Locate the cell with the specified text and output its (X, Y) center coordinate. 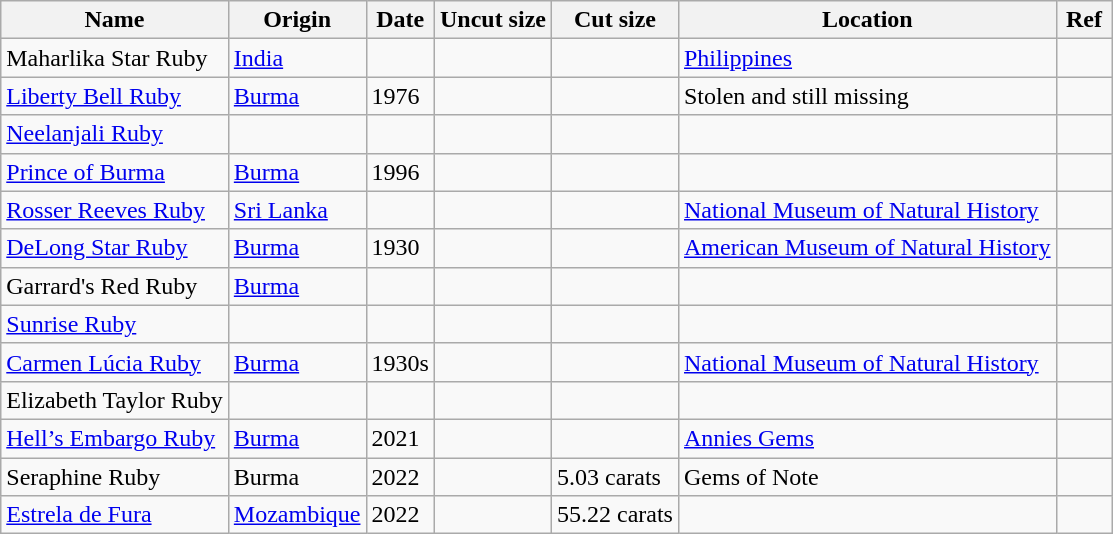
Philippines (867, 58)
Date (400, 20)
Ref (1084, 20)
Name (115, 20)
Garrard's Red Ruby (115, 286)
Sri Lanka (297, 210)
Liberty Bell Ruby (115, 96)
1976 (400, 96)
Rosser Reeves Ruby (115, 210)
Cut size (614, 20)
Mozambique (297, 515)
Gems of Note (867, 477)
Uncut size (492, 20)
Sunrise Ruby (115, 324)
Seraphine Ruby (115, 477)
1930s (400, 362)
Origin (297, 20)
Estrela de Fura (115, 515)
Prince of Burma (115, 172)
5.03 carats (614, 477)
Neelanjali Ruby (115, 134)
American Museum of Natural History (867, 248)
Annies Gems (867, 438)
Maharlika Star Ruby (115, 58)
Elizabeth Taylor Ruby (115, 400)
2021 (400, 438)
1930 (400, 248)
55.22 carats (614, 515)
Location (867, 20)
DeLong Star Ruby (115, 248)
1996 (400, 172)
India (297, 58)
Carmen Lúcia Ruby (115, 362)
Stolen and still missing (867, 96)
Hell’s Embargo Ruby (115, 438)
